From the cell containing the given text, extract its center point as [X, Y] coordinate. 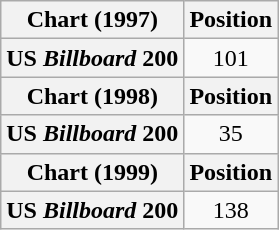
138 [231, 210]
Chart (1997) [92, 20]
35 [231, 134]
101 [231, 58]
Chart (1998) [92, 96]
Chart (1999) [92, 172]
